Capture the cell that displays the provided text and extract its [X, Y] central coordinate. 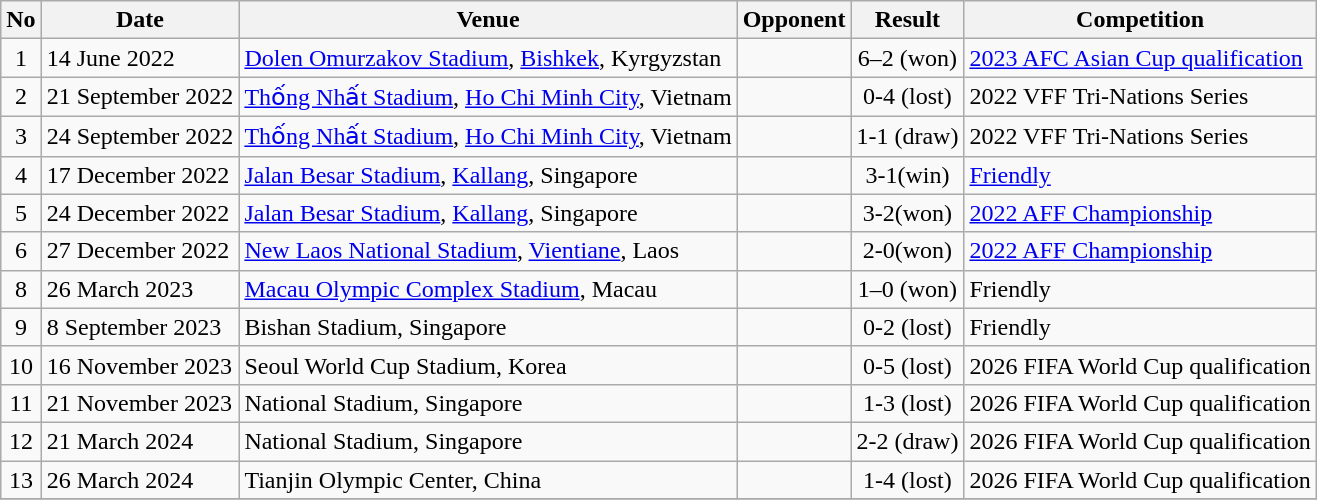
14 June 2022 [140, 58]
Date [140, 20]
6–2 (won) [908, 58]
11 [21, 403]
Result [908, 20]
24 September 2022 [140, 136]
2-2 (draw) [908, 441]
26 March 2024 [140, 479]
Opponent [794, 20]
Venue [488, 20]
4 [21, 175]
8 September 2023 [140, 327]
10 [21, 365]
1-1 (draw) [908, 136]
24 December 2022 [140, 213]
2-0(won) [908, 251]
2 [21, 97]
17 December 2022 [140, 175]
9 [21, 327]
12 [21, 441]
3-2(won) [908, 213]
3 [21, 136]
Bishan Stadium, Singapore [488, 327]
Seoul World Cup Stadium, Korea [488, 365]
16 November 2023 [140, 365]
21 March 2024 [140, 441]
3-1(win) [908, 175]
8 [21, 289]
New Laos National Stadium, Vientiane, Laos [488, 251]
21 November 2023 [140, 403]
Dolen Omurzakov Stadium, Bishkek, Kyrgyzstan [488, 58]
27 December 2022 [140, 251]
21 September 2022 [140, 97]
Competition [1140, 20]
5 [21, 213]
Tianjin Olympic Center, China [488, 479]
1-3 (lost) [908, 403]
1-4 (lost) [908, 479]
1–0 (won) [908, 289]
0-2 (lost) [908, 327]
0-4 (lost) [908, 97]
13 [21, 479]
1 [21, 58]
No [21, 20]
0-5 (lost) [908, 365]
Macau Olympic Complex Stadium, Macau [488, 289]
6 [21, 251]
26 March 2023 [140, 289]
2023 AFC Asian Cup qualification [1140, 58]
